Extract the [x, y] coordinate from the center of the cell holding the provided text.  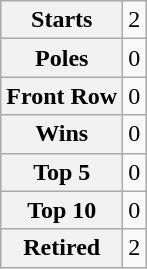
Starts [62, 20]
Wins [62, 134]
Top 10 [62, 210]
Poles [62, 58]
Top 5 [62, 172]
Front Row [62, 96]
Retired [62, 248]
